Pinpoint the cell where the given text exists, returning its [X, Y] midpoint coordinate. 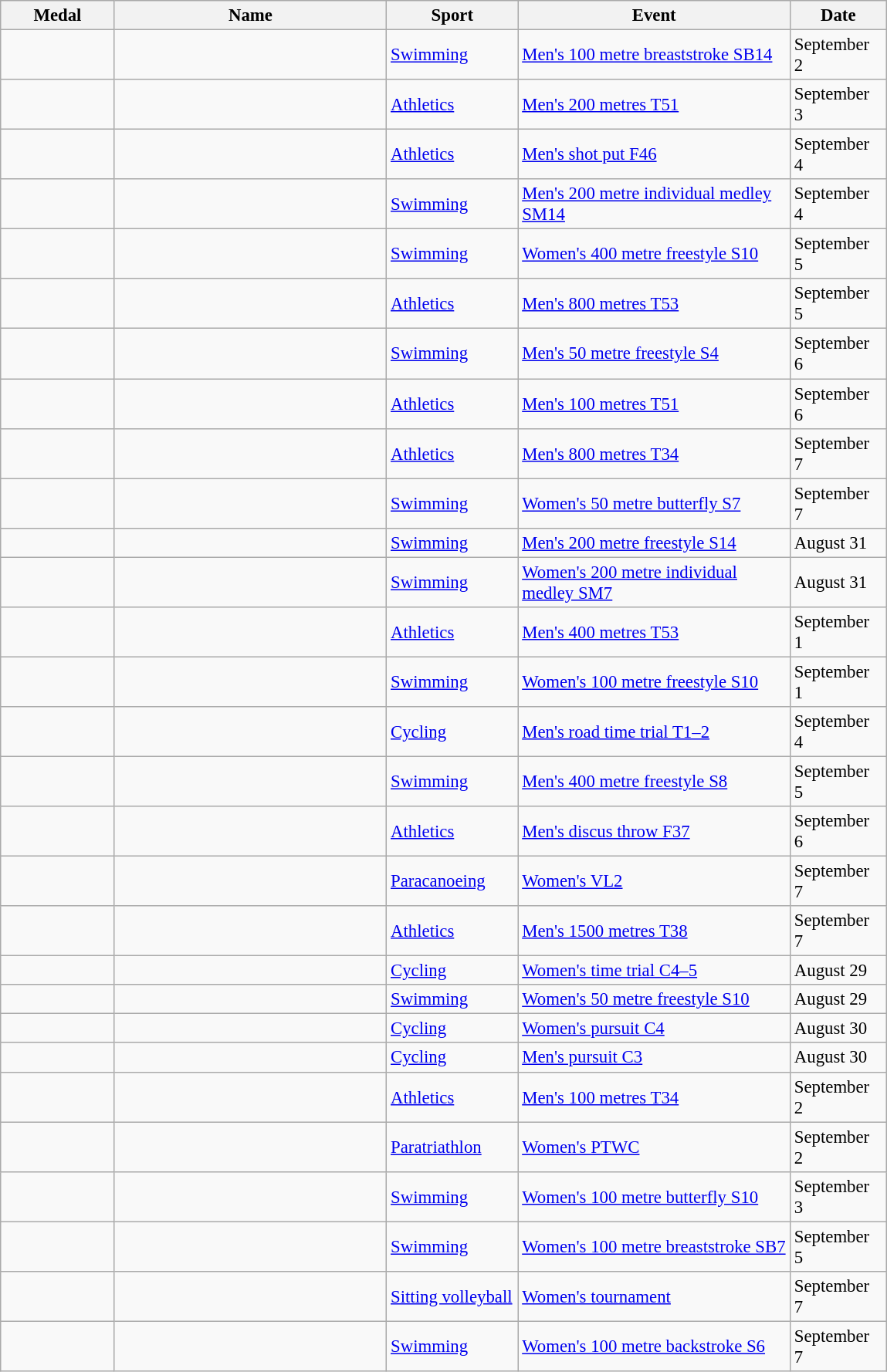
Men's 200 metres T51 [655, 105]
Women's 50 metre butterfly S7 [655, 503]
Men's 400 metres T53 [655, 633]
Men's 800 metres T34 [655, 454]
Name [250, 15]
Event [655, 15]
Women's VL2 [655, 881]
Medal [57, 15]
Women's 100 metre freestyle S10 [655, 682]
Men's 400 metre freestyle S8 [655, 781]
Men's 200 metre freestyle S14 [655, 542]
Women's PTWC [655, 1147]
Women's 100 metre butterfly S10 [655, 1196]
Women's time trial C4–5 [655, 971]
Men's discus throw F37 [655, 832]
Men's pursuit C3 [655, 1058]
Men's 100 metre breaststroke SB14 [655, 56]
Paracanoeing [452, 881]
Men's 800 metres T53 [655, 304]
Women's tournament [655, 1296]
Women's pursuit C4 [655, 1029]
Men's 100 metres T34 [655, 1097]
Women's 50 metre freestyle S10 [655, 999]
Men's 200 metre individual medley SM14 [655, 204]
Sport [452, 15]
Men's shot put F46 [655, 154]
Men's road time trial T1–2 [655, 732]
Paratriathlon [452, 1147]
Sitting volleyball [452, 1296]
Women's 100 metre breaststroke SB7 [655, 1247]
Men's 50 metre freestyle S4 [655, 353]
Date [838, 15]
Women's 200 metre individual medley SM7 [655, 582]
Men's 1500 metres T38 [655, 931]
Women's 100 metre backstroke S6 [655, 1346]
Men's 100 metres T51 [655, 404]
Women's 400 metre freestyle S10 [655, 255]
